Capture the cell that displays the provided text and extract its (x, y) central coordinate. 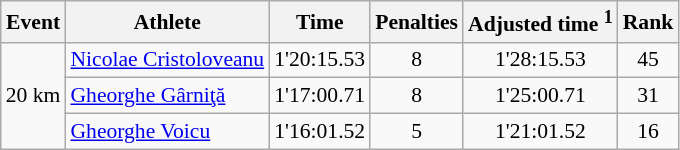
1'16:01.52 (320, 132)
Nicolae Cristoloveanu (167, 60)
Adjusted time 1 (540, 22)
20 km (34, 96)
1'25:00.71 (540, 96)
1'20:15.53 (320, 60)
5 (416, 132)
Event (34, 22)
Time (320, 22)
Athlete (167, 22)
31 (648, 96)
16 (648, 132)
Rank (648, 22)
45 (648, 60)
1'21:01.52 (540, 132)
Gheorghe Voicu (167, 132)
Gheorghe Gârniţă (167, 96)
Penalties (416, 22)
1'17:00.71 (320, 96)
1'28:15.53 (540, 60)
